From the cell containing the given text, extract its center point as [x, y] coordinate. 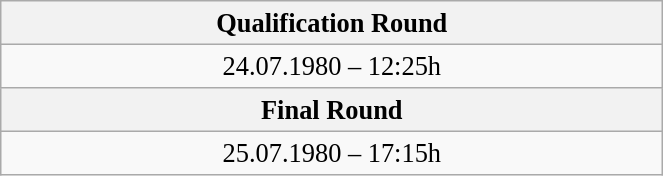
Qualification Round [332, 22]
Final Round [332, 109]
24.07.1980 – 12:25h [332, 66]
25.07.1980 – 17:15h [332, 153]
